Find where the given text appears and provide that cell's center as [X, Y] coordinate. 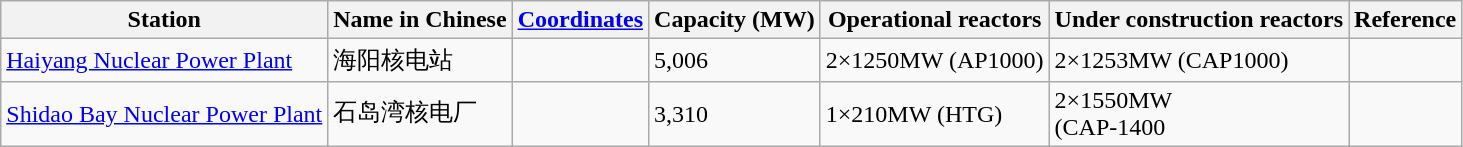
2×1250MW (AP1000) [934, 60]
海阳核电站 [420, 60]
2×1550MW(CAP-1400 [1198, 114]
Capacity (MW) [735, 20]
Coordinates [580, 20]
Haiyang Nuclear Power Plant [164, 60]
5,006 [735, 60]
3,310 [735, 114]
Name in Chinese [420, 20]
Station [164, 20]
2×1253MW (CAP1000) [1198, 60]
Shidao Bay Nuclear Power Plant [164, 114]
石岛湾核电厂 [420, 114]
Reference [1406, 20]
Under construction reactors [1198, 20]
1×210MW (HTG) [934, 114]
Operational reactors [934, 20]
